Return the (X, Y) coordinate for the center point of the cell that contains the specified text.  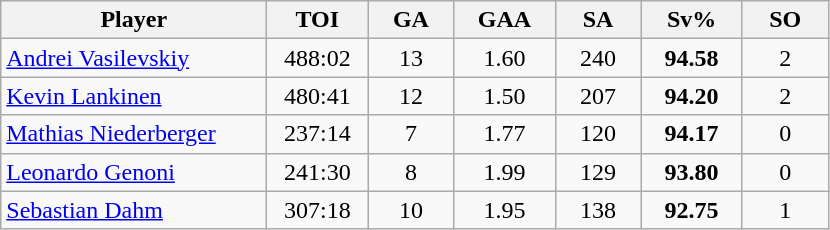
Mathias Niederberger (134, 134)
237:14 (318, 134)
1.95 (504, 210)
SO (785, 20)
7 (411, 134)
138 (598, 210)
12 (411, 96)
1.60 (504, 58)
GAA (504, 20)
94.20 (692, 96)
480:41 (318, 96)
SA (598, 20)
120 (598, 134)
94.17 (692, 134)
Leonardo Genoni (134, 172)
240 (598, 58)
GA (411, 20)
1.50 (504, 96)
Sebastian Dahm (134, 210)
1.99 (504, 172)
94.58 (692, 58)
307:18 (318, 210)
Player (134, 20)
241:30 (318, 172)
Andrei Vasilevskiy (134, 58)
129 (598, 172)
13 (411, 58)
93.80 (692, 172)
488:02 (318, 58)
1.77 (504, 134)
Kevin Lankinen (134, 96)
207 (598, 96)
8 (411, 172)
1 (785, 210)
Sv% (692, 20)
92.75 (692, 210)
10 (411, 210)
TOI (318, 20)
